Capture the cell that displays the provided text and extract its (x, y) central coordinate. 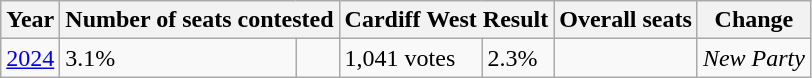
Change (754, 20)
New Party (754, 58)
Cardiff West Result (446, 20)
2.3% (518, 58)
Overall seats (626, 20)
3.1% (178, 58)
2024 (30, 58)
Number of seats contested (200, 20)
Year (30, 20)
1,041 votes (410, 58)
